Find where the given text appears and provide that cell's center as (X, Y) coordinate. 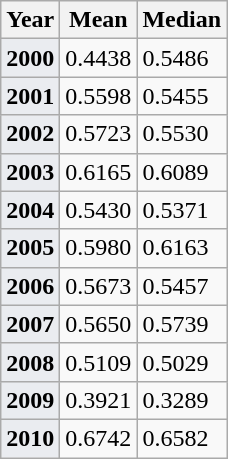
2001 (30, 96)
0.3921 (98, 400)
0.5455 (182, 96)
0.5739 (182, 324)
0.6582 (182, 438)
0.5029 (182, 362)
0.5598 (98, 96)
0.5723 (98, 134)
Year (30, 20)
2003 (30, 172)
0.3289 (182, 400)
2002 (30, 134)
0.6165 (98, 172)
0.5980 (98, 248)
0.5457 (182, 286)
Median (182, 20)
2000 (30, 58)
2005 (30, 248)
2007 (30, 324)
0.5371 (182, 210)
0.6163 (182, 248)
0.5530 (182, 134)
0.5486 (182, 58)
0.6089 (182, 172)
2008 (30, 362)
Mean (98, 20)
0.5430 (98, 210)
0.4438 (98, 58)
0.5673 (98, 286)
0.5109 (98, 362)
2009 (30, 400)
0.5650 (98, 324)
2010 (30, 438)
0.6742 (98, 438)
2004 (30, 210)
2006 (30, 286)
